Pinpoint the cell where the given text exists, returning its [X, Y] midpoint coordinate. 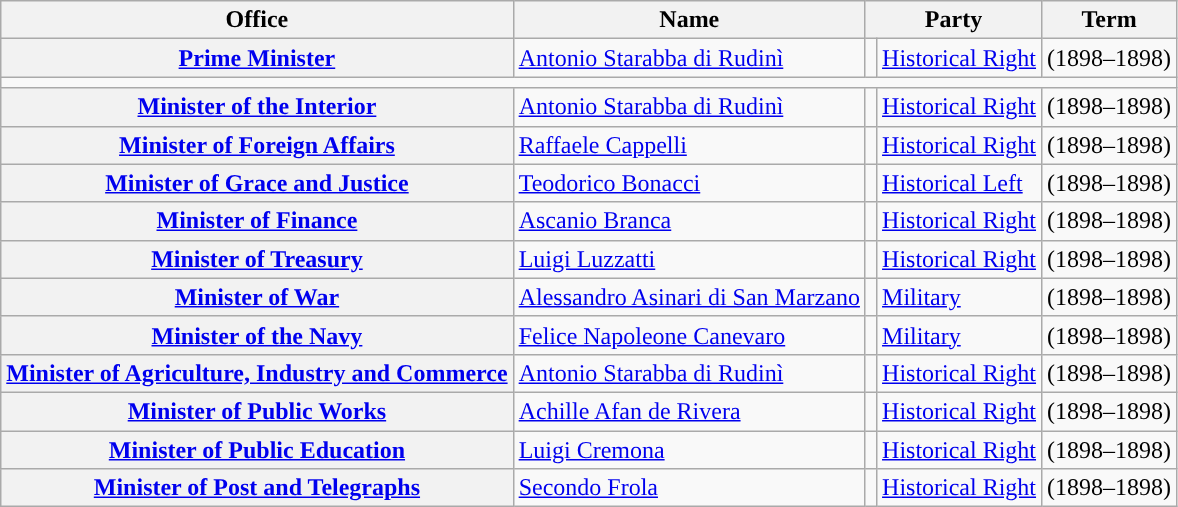
Minister of Post and Telegraphs [257, 488]
Teodorico Bonacci [689, 183]
Ascanio Branca [689, 221]
Minister of Public Works [257, 411]
Minister of Grace and Justice [257, 183]
Minister of War [257, 297]
Minister of the Navy [257, 335]
Minister of Treasury [257, 259]
Alessandro Asinari di San Marzano [689, 297]
Minister of Foreign Affairs [257, 145]
Prime Minister [257, 58]
Office [257, 20]
Minister of Finance [257, 221]
Achille Afan de Rivera [689, 411]
Minister of the Interior [257, 107]
Luigi Cremona [689, 449]
Party [953, 20]
Raffaele Cappelli [689, 145]
Historical Left [960, 183]
Felice Napoleone Canevaro [689, 335]
Luigi Luzzatti [689, 259]
Minister of Public Education [257, 449]
Secondo Frola [689, 488]
Name [689, 20]
Minister of Agriculture, Industry and Commerce [257, 373]
Term [1110, 20]
